Determine the [x, y] coordinate at the center of the cell enclosing the given text.  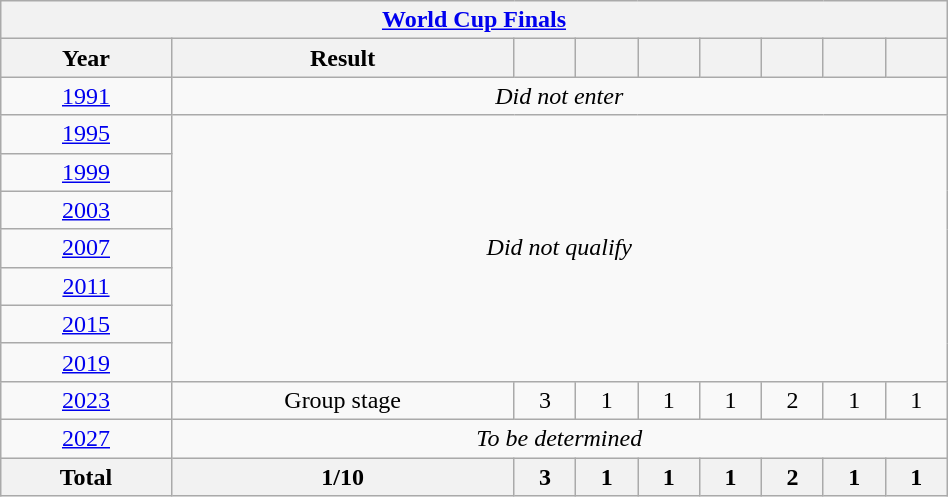
Did not qualify [559, 248]
2019 [86, 362]
1991 [86, 96]
Group stage [342, 400]
Total [86, 477]
World Cup Finals [474, 20]
Did not enter [559, 96]
Result [342, 58]
1995 [86, 134]
2007 [86, 248]
1999 [86, 172]
2023 [86, 400]
1/10 [342, 477]
Year [86, 58]
To be determined [559, 438]
2003 [86, 210]
2027 [86, 438]
2011 [86, 286]
2015 [86, 324]
